Detect which cell encompasses the target text, then output its [x, y] center coordinate. 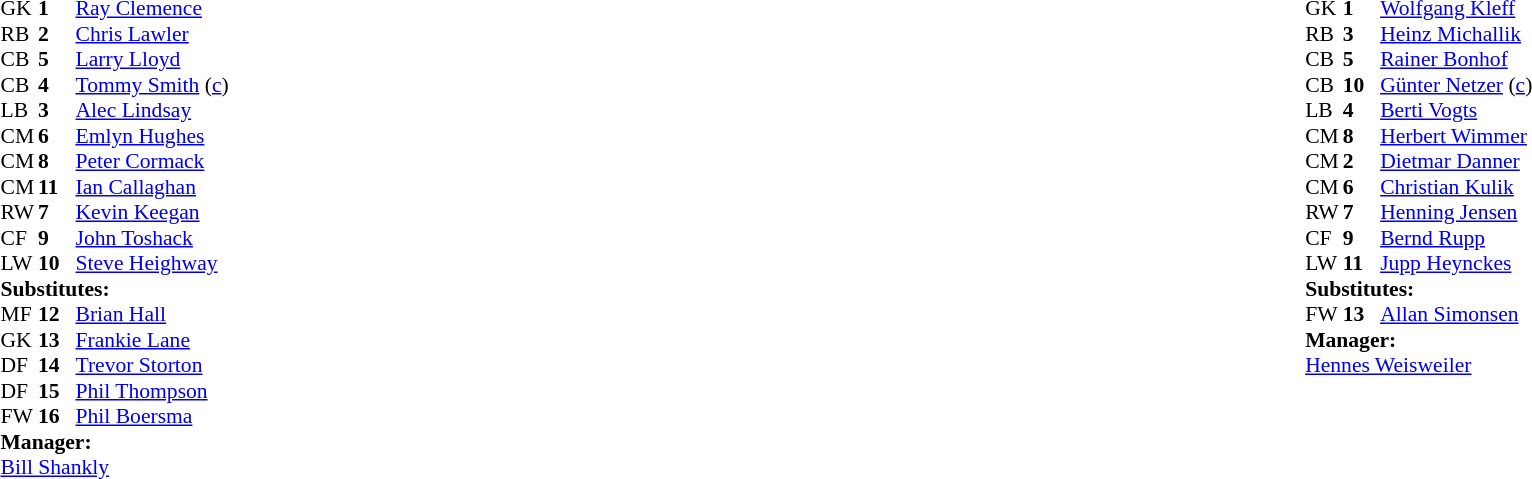
Phil Thompson [152, 391]
Rainer Bonhof [1456, 59]
Emlyn Hughes [152, 136]
Hennes Weisweiler [1418, 365]
14 [57, 365]
Berti Vogts [1456, 111]
Dietmar Danner [1456, 161]
Alec Lindsay [152, 111]
15 [57, 391]
Trevor Storton [152, 365]
John Toshack [152, 238]
MF [19, 315]
Steve Heighway [152, 263]
Günter Netzer (c) [1456, 85]
Ian Callaghan [152, 187]
Frankie Lane [152, 340]
16 [57, 417]
Herbert Wimmer [1456, 136]
GK [19, 340]
Allan Simonsen [1456, 315]
Tommy Smith (c) [152, 85]
Christian Kulik [1456, 187]
Kevin Keegan [152, 213]
Henning Jensen [1456, 213]
Bernd Rupp [1456, 238]
12 [57, 315]
Heinz Michallik [1456, 34]
Jupp Heynckes [1456, 263]
Larry Lloyd [152, 59]
Chris Lawler [152, 34]
Peter Cormack [152, 161]
Brian Hall [152, 315]
Phil Boersma [152, 417]
